Scan for the cell matching the given text and deliver its (X, Y) coordinate at center. 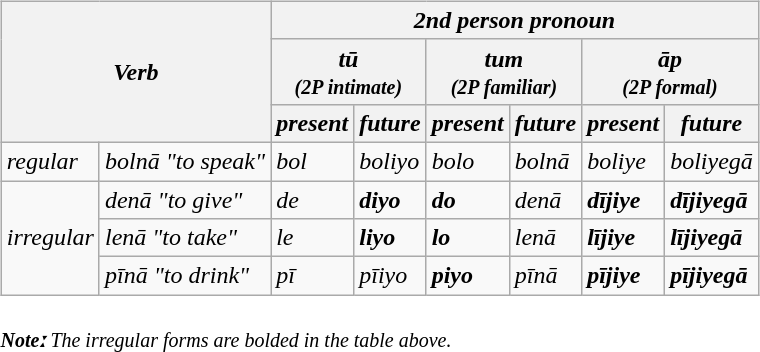
dījiye (624, 199)
lenā "to take" (184, 238)
bolnā (545, 161)
le (312, 238)
lījiye (624, 238)
lenā (545, 238)
lījiyegā (712, 238)
2nd person pronoun (515, 20)
pījiye (624, 276)
boliye (624, 161)
bolo (468, 161)
bolnā "to speak" (184, 161)
de (312, 199)
liyo (390, 238)
pīnā (545, 276)
tum(2P familiar) (504, 72)
diyo (390, 199)
regular (50, 161)
irregular (50, 237)
pīiyo (390, 276)
pīnā "to drink" (184, 276)
do (468, 199)
boliyegā (712, 161)
Verb (136, 72)
tū(2P intimate) (348, 72)
pī (312, 276)
pījiyegā (712, 276)
āp(2P formal) (670, 72)
bol (312, 161)
dījiyegā (712, 199)
denā (545, 199)
piyo (468, 276)
lo (468, 238)
denā "to give" (184, 199)
boliyo (390, 161)
